Locate the cell with the specified text and output its (x, y) center coordinate. 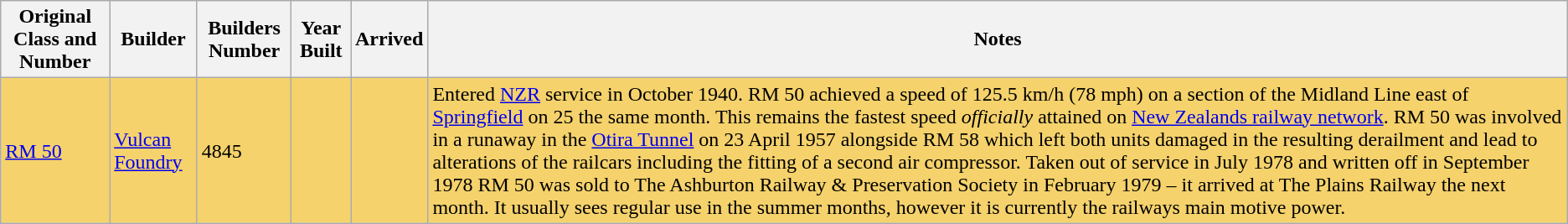
Year Built (322, 39)
4845 (245, 151)
Arrived (389, 39)
Vulcan Foundry (154, 151)
Builder (154, 39)
Builders Number (245, 39)
RM 50 (55, 151)
Original Class and Number (55, 39)
Notes (998, 39)
